Provide the [X, Y] coordinate of the cell's center where the given text is located.  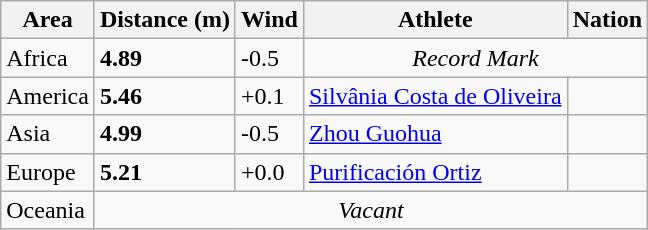
Silvânia Costa de Oliveira [435, 96]
Oceania [48, 210]
5.21 [164, 172]
Zhou Guohua [435, 134]
Purificación Ortiz [435, 172]
Nation [607, 20]
+0.1 [269, 96]
Africa [48, 58]
5.46 [164, 96]
Area [48, 20]
Vacant [370, 210]
Athlete [435, 20]
Record Mark [475, 58]
America [48, 96]
Europe [48, 172]
4.89 [164, 58]
Distance (m) [164, 20]
Asia [48, 134]
4.99 [164, 134]
+0.0 [269, 172]
Wind [269, 20]
